Return (X, Y) of the center of cell containing provided text 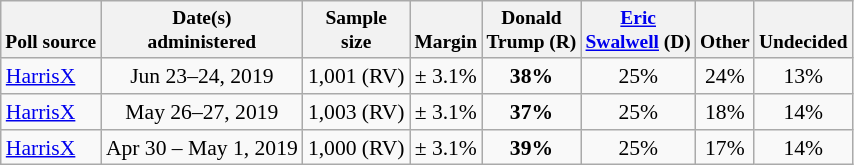
Poll source (51, 30)
Undecided (803, 30)
Samplesize (356, 30)
14% (803, 112)
Margin (446, 30)
1,001 (RV) (356, 76)
EricSwalwell (D) (638, 30)
Other (724, 30)
May 26–27, 2019 (202, 112)
37% (532, 112)
Date(s)administered (202, 30)
24% (724, 76)
DonaldTrump (R) (532, 30)
18% (724, 112)
38% (532, 76)
Jun 23–24, 2019 (202, 76)
1,003 (RV) (356, 112)
13% (803, 76)
